Pinpoint the cell where the given text exists, returning its (X, Y) midpoint coordinate. 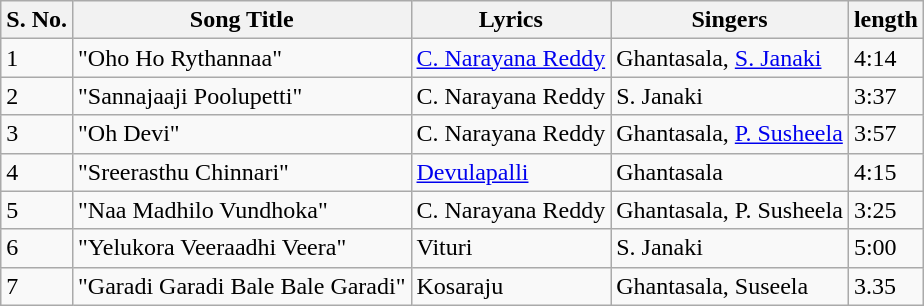
3.35 (886, 286)
3:37 (886, 96)
Ghantasala, S. Janaki (730, 58)
5:00 (886, 248)
4 (37, 172)
S. No. (37, 20)
"Sreerasthu Chinnari" (242, 172)
2 (37, 96)
Vituri (511, 248)
5 (37, 210)
Singers (730, 20)
Song Title (242, 20)
7 (37, 286)
Kosaraju (511, 286)
4:15 (886, 172)
length (886, 20)
"Naa Madhilo Vundhoka" (242, 210)
Devulapalli (511, 172)
4:14 (886, 58)
1 (37, 58)
Lyrics (511, 20)
Ghantasala, Suseela (730, 286)
3 (37, 134)
"Oho Ho Rythannaa" (242, 58)
"Garadi Garadi Bale Bale Garadi" (242, 286)
"Oh Devi" (242, 134)
Ghantasala (730, 172)
"Yelukora Veeraadhi Veera" (242, 248)
6 (37, 248)
3:57 (886, 134)
3:25 (886, 210)
"Sannajaaji Poolupetti" (242, 96)
